Output the [x, y] coordinate of the center of the cell containing the given text.  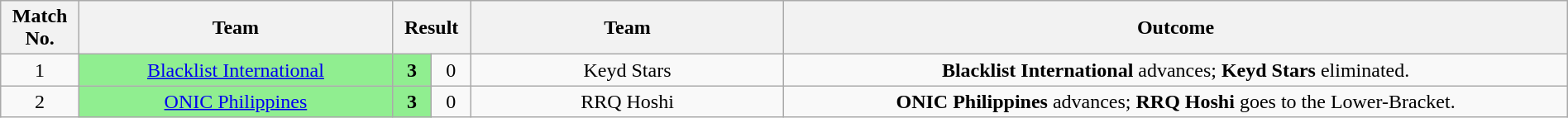
RRQ Hoshi [627, 101]
Blacklist International [235, 70]
ONIC Philippines advances; RRQ Hoshi goes to the Lower-Bracket. [1176, 101]
Outcome [1176, 28]
2 [40, 101]
Result [432, 28]
ONIC Philippines [235, 101]
Keyd Stars [627, 70]
Blacklist International advances; Keyd Stars eliminated. [1176, 70]
Match No. [40, 28]
1 [40, 70]
